Pinpoint the cell where the given text exists, returning its (X, Y) midpoint coordinate. 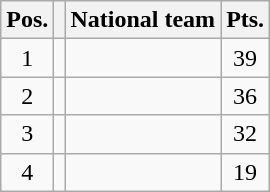
Pos. (28, 20)
National team (143, 20)
32 (246, 134)
19 (246, 172)
36 (246, 96)
39 (246, 58)
Pts. (246, 20)
2 (28, 96)
1 (28, 58)
4 (28, 172)
3 (28, 134)
